Search for the cell housing the specified text and yield its (x, y) center coordinate. 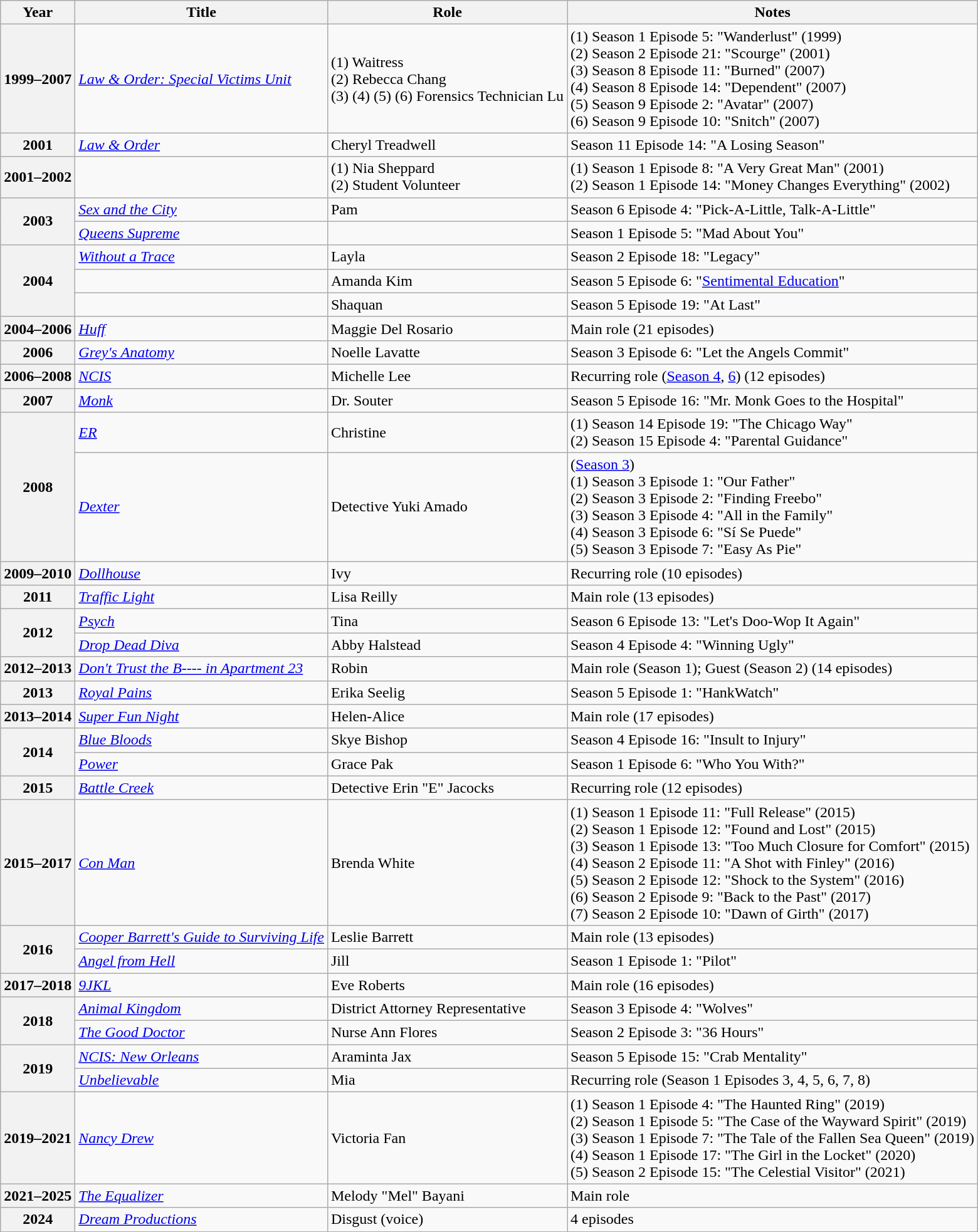
Drop Dead Diva (202, 645)
Cooper Barrett's Guide to Surviving Life (202, 937)
4 episodes (772, 1219)
Don't Trust the B---- in Apartment 23 (202, 669)
2004 (38, 281)
2013–2014 (38, 716)
2001–2002 (38, 177)
2014 (38, 752)
Dollhouse (202, 573)
Layla (447, 257)
Law & Order (202, 145)
Recurring role (Season 1 Episodes 3, 4, 5, 6, 7, 8) (772, 1080)
2019 (38, 1068)
Season 4 Episode 4: "Winning Ugly" (772, 645)
(1) Season 14 Episode 19: "The Chicago Way"(2) Season 15 Episode 4: "Parental Guidance" (772, 432)
Main role (Season 1); Guest (Season 2) (14 episodes) (772, 669)
(1) Nia Sheppard(2) Student Volunteer (447, 177)
Blue Bloods (202, 740)
Shaquan (447, 305)
9JKL (202, 984)
Battle Creek (202, 788)
Disgust (voice) (447, 1219)
2024 (38, 1219)
Araminta Jax (447, 1057)
Michelle Lee (447, 376)
Season 6 Episode 4: "Pick-A-Little, Talk-A-Little" (772, 209)
Dream Productions (202, 1219)
2019–2021 (38, 1138)
Eve Roberts (447, 984)
2007 (38, 400)
2013 (38, 692)
Skye Bishop (447, 740)
Season 6 Episode 13: "Let's Doo-Wop It Again" (772, 621)
Season 2 Episode 18: "Legacy" (772, 257)
Detective Erin "E" Jacocks (447, 788)
Recurring role (12 episodes) (772, 788)
Title (202, 13)
Recurring role (Season 4, 6) (12 episodes) (772, 376)
Season 4 Episode 16: "Insult to Injury" (772, 740)
The Equalizer (202, 1196)
Con Man (202, 862)
Robin (447, 669)
Royal Pains (202, 692)
2004–2006 (38, 328)
2009–2010 (38, 573)
Mia (447, 1080)
2011 (38, 597)
2015 (38, 788)
Huff (202, 328)
Law & Order: Special Victims Unit (202, 79)
Nurse Ann Flores (447, 1033)
Christine (447, 432)
Queens Supreme (202, 233)
Helen-Alice (447, 716)
Year (38, 13)
Grace Pak (447, 764)
Tina (447, 621)
2001 (38, 145)
2017–2018 (38, 984)
Brenda White (447, 862)
Recurring role (10 episodes) (772, 573)
Season 3 Episode 4: "Wolves" (772, 1009)
Dr. Souter (447, 400)
Pam (447, 209)
Season 1 Episode 6: "Who You With?" (772, 764)
Without a Trace (202, 257)
Season 5 Episode 16: "Mr. Monk Goes to the Hospital" (772, 400)
2003 (38, 221)
Main role (16 episodes) (772, 984)
Grey's Anatomy (202, 352)
2021–2025 (38, 1196)
Season 11 Episode 14: "A Losing Season" (772, 145)
Traffic Light (202, 597)
2016 (38, 949)
2012–2013 (38, 669)
Role (447, 13)
Notes (772, 13)
Dexter (202, 508)
Main role (772, 1196)
Main role (21 episodes) (772, 328)
Abby Halstead (447, 645)
2015–2017 (38, 862)
(1) Waitress(2) Rebecca Chang(3) (4) (5) (6) Forensics Technician Lu (447, 79)
NCIS (202, 376)
Melody "Mel" Bayani (447, 1196)
Season 2 Episode 3: "36 Hours" (772, 1033)
The Good Doctor (202, 1033)
Super Fun Night (202, 716)
Animal Kingdom (202, 1009)
1999–2007 (38, 79)
Season 5 Episode 6: "Sentimental Education" (772, 281)
Noelle Lavatte (447, 352)
Maggie Del Rosario (447, 328)
Season 5 Episode 19: "At Last" (772, 305)
Monk (202, 400)
Season 1 Episode 1: "Pilot" (772, 961)
NCIS: New Orleans (202, 1057)
Jill (447, 961)
ER (202, 432)
2006 (38, 352)
Angel from Hell (202, 961)
Victoria Fan (447, 1138)
Sex and the City (202, 209)
Erika Seelig (447, 692)
Amanda Kim (447, 281)
2006–2008 (38, 376)
2018 (38, 1021)
District Attorney Representative (447, 1009)
Detective Yuki Amado (447, 508)
Lisa Reilly (447, 597)
Leslie Barrett (447, 937)
2012 (38, 633)
Unbelievable (202, 1080)
Season 1 Episode 5: "Mad About You" (772, 233)
(1) Season 1 Episode 8: "A Very Great Man" (2001)(2) Season 1 Episode 14: "Money Changes Everything" (2002) (772, 177)
2008 (38, 487)
Season 5 Episode 15: "Crab Mentality" (772, 1057)
Season 5 Episode 1: "HankWatch" (772, 692)
Psych (202, 621)
Main role (17 episodes) (772, 716)
Ivy (447, 573)
Season 3 Episode 6: "Let the Angels Commit" (772, 352)
Nancy Drew (202, 1138)
Cheryl Treadwell (447, 145)
Power (202, 764)
